From the cell containing the given text, extract its center point as (x, y) coordinate. 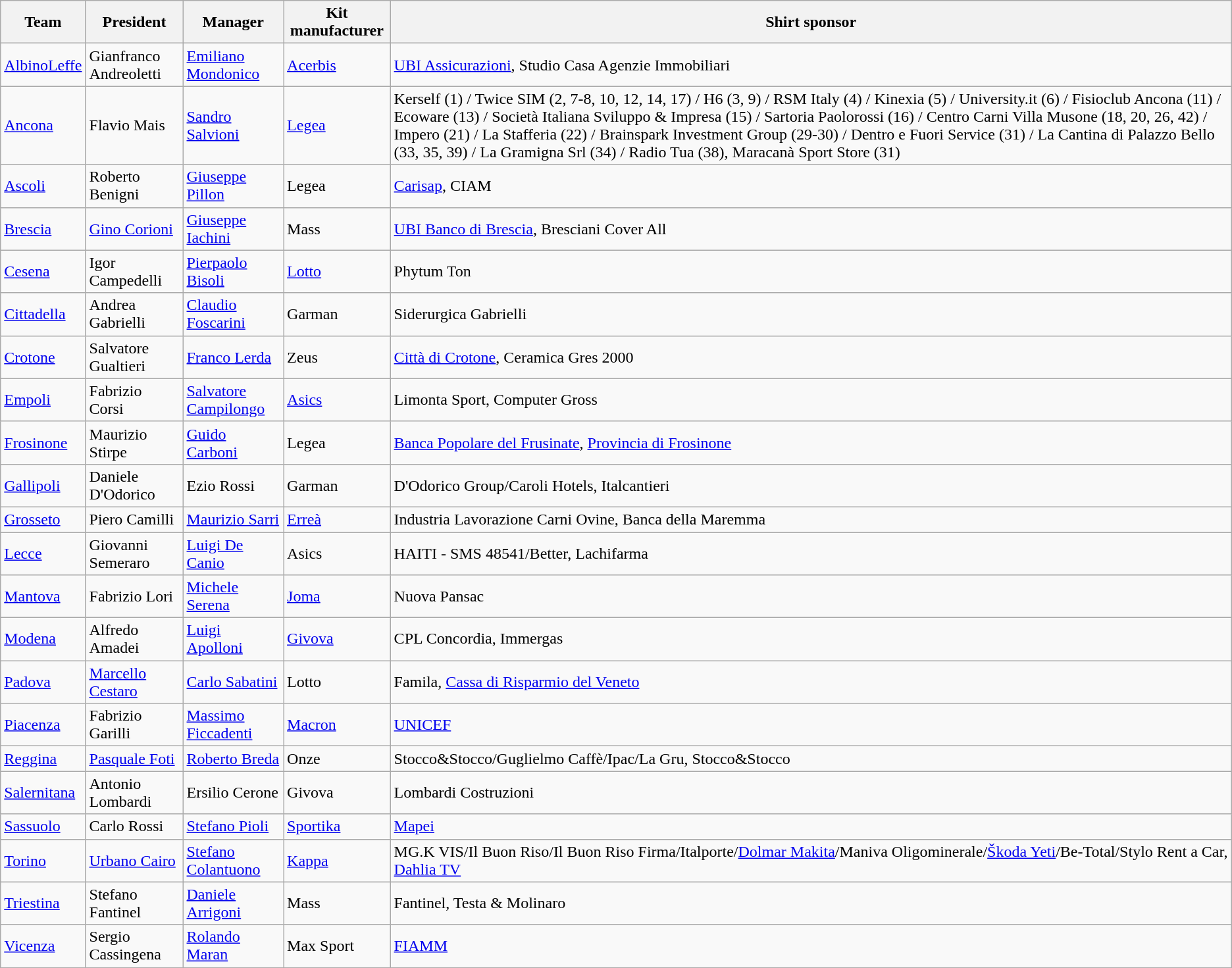
CPL Concordia, Immergas (811, 640)
Piero Camilli (134, 519)
Mantova (43, 596)
Gino Corioni (134, 229)
Cittadella (43, 315)
Sassuolo (43, 827)
Triestina (43, 903)
Famila, Cassa di Risparmio del Veneto (811, 682)
Gianfranco Andreoletti (134, 64)
Cesena (43, 271)
Alfredo Amadei (134, 640)
D'Odorico Group/Caroli Hotels, Italcantieri (811, 486)
Team (43, 22)
HAITI - SMS 48541/Better, Lachifarma (811, 553)
Pasquale Foti (134, 759)
Phytum Ton (811, 271)
Fantinel, Testa & Molinaro (811, 903)
Emiliano Mondonico (233, 64)
Max Sport (337, 946)
Brescia (43, 229)
Torino (43, 861)
Macron (337, 725)
Erreà (337, 519)
Urbano Cairo (134, 861)
Salernitana (43, 792)
Stocco&Stocco/Guglielmo Caffè/Ipac/La Gru, Stocco&Stocco (811, 759)
Daniele Arrigoni (233, 903)
Industria Lavorazione Carni Ovine, Banca della Maremma (811, 519)
Acerbis (337, 64)
Reggina (43, 759)
Fabrizio Lori (134, 596)
Sandro Salvioni (233, 125)
FIAMM (811, 946)
Luigi De Canio (233, 553)
Frosinone (43, 442)
Giuseppe Iachini (233, 229)
Joma (337, 596)
UBI Assicurazioni, Studio Casa Agenzie Immobiliari (811, 64)
MG.K VIS/Il Buon Riso/Il Buon Riso Firma/Italporte/Dolmar Makita/Maniva Oligominerale/Škoda Yeti/Be-Total/Stylo Rent a Car, Dahlia TV (811, 861)
Ancona (43, 125)
Fabrizio Garilli (134, 725)
Luigi Apolloni (233, 640)
Flavio Mais (134, 125)
Ascoli (43, 186)
Kappa (337, 861)
Lecce (43, 553)
Kit manufacturer (337, 22)
Stefano Colantuono (233, 861)
Franco Lerda (233, 357)
Limonta Sport, Computer Gross (811, 400)
President (134, 22)
Guido Carboni (233, 442)
Vicenza (43, 946)
Claudio Foscarini (233, 315)
Maurizio Sarri (233, 519)
Stefano Fantinel (134, 903)
Pierpaolo Bisoli (233, 271)
Manager (233, 22)
Sportika (337, 827)
Salvatore Gualtieri (134, 357)
Città di Crotone, Ceramica Gres 2000 (811, 357)
Lombardi Costruzioni (811, 792)
Salvatore Campilongo (233, 400)
Ezio Rossi (233, 486)
AlbinoLeffe (43, 64)
Andrea Gabrielli (134, 315)
Stefano Pioli (233, 827)
Massimo Ficcadenti (233, 725)
Rolando Maran (233, 946)
Modena (43, 640)
Padova (43, 682)
Roberto Breda (233, 759)
Daniele D'Odorico (134, 486)
Carlo Sabatini (233, 682)
Onze (337, 759)
Empoli (43, 400)
Maurizio Stirpe (134, 442)
Carlo Rossi (134, 827)
Piacenza (43, 725)
Gallipoli (43, 486)
Sergio Cassingena (134, 946)
Giuseppe Pillon (233, 186)
Mapei (811, 827)
Carisap, CIAM (811, 186)
Giovanni Semeraro (134, 553)
Nuova Pansac (811, 596)
Roberto Benigni (134, 186)
Banca Popolare del Frusinate, Provincia di Frosinone (811, 442)
UBI Banco di Brescia, Bresciani Cover All (811, 229)
Marcello Cestaro (134, 682)
Igor Campedelli (134, 271)
Zeus (337, 357)
UNICEF (811, 725)
Michele Serena (233, 596)
Grosseto (43, 519)
Ersilio Cerone (233, 792)
Crotone (43, 357)
Siderurgica Gabrielli (811, 315)
Fabrizio Corsi (134, 400)
Shirt sponsor (811, 22)
Antonio Lombardi (134, 792)
